Pinpoint the cell where the given text exists, returning its [X, Y] midpoint coordinate. 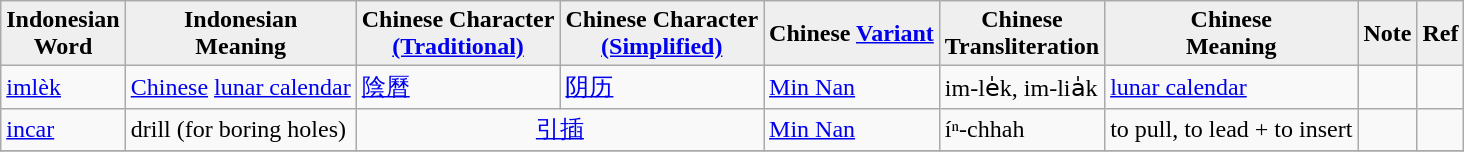
Note [1388, 34]
Chinese lunar calendar [240, 88]
Chinese Variant [852, 34]
to pull, to lead + to insert [1232, 130]
陰曆 [458, 88]
Chinese Transliteration [1022, 34]
Chinese Character (Traditional) [458, 34]
lunar calendar [1232, 88]
Indonesian Meaning [240, 34]
im-le̍k, im-lia̍k [1022, 88]
incar [63, 130]
引插 [560, 130]
阴历 [662, 88]
Chinese Meaning [1232, 34]
imlèk [63, 88]
Chinese Character (Simplified) [662, 34]
Ref [1440, 34]
íⁿ-chhah [1022, 130]
drill (for boring holes) [240, 130]
Indonesian Word [63, 34]
